Detect which cell encompasses the target text, then output its [x, y] center coordinate. 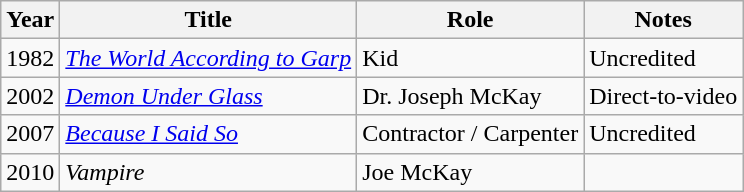
Role [470, 20]
2007 [30, 134]
Title [208, 20]
Contractor / Carpenter [470, 134]
The World According to Garp [208, 58]
1982 [30, 58]
Vampire [208, 172]
Direct-to-video [664, 96]
Because I Said So [208, 134]
2010 [30, 172]
Kid [470, 58]
Year [30, 20]
Joe McKay [470, 172]
2002 [30, 96]
Notes [664, 20]
Dr. Joseph McKay [470, 96]
Demon Under Glass [208, 96]
